Determine the (x, y) coordinate at the center of the cell enclosing the given text.  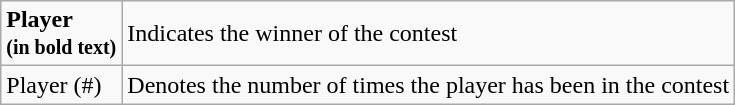
Denotes the number of times the player has been in the contest (428, 85)
Player (#) (62, 85)
Indicates the winner of the contest (428, 34)
Player(in bold text) (62, 34)
